Detect which cell encompasses the target text, then output its (X, Y) center coordinate. 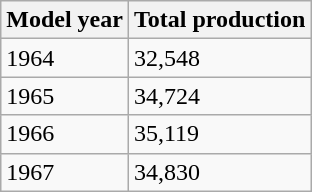
Total production (219, 20)
1967 (65, 172)
1964 (65, 58)
34,830 (219, 172)
34,724 (219, 96)
32,548 (219, 58)
35,119 (219, 134)
1965 (65, 96)
1966 (65, 134)
Model year (65, 20)
